From the cell containing the given text, extract its center point as [X, Y] coordinate. 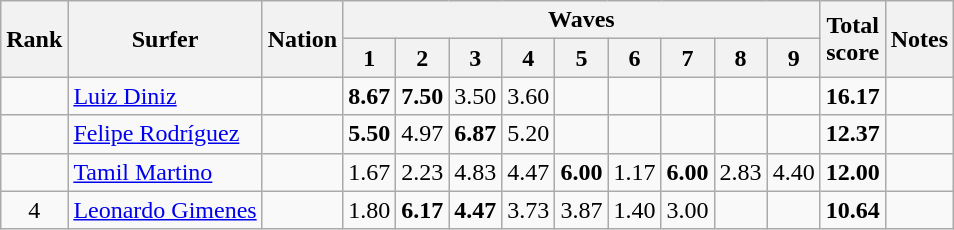
3 [476, 58]
7 [688, 58]
12.37 [852, 134]
Surfer [165, 39]
9 [794, 58]
Felipe Rodríguez [165, 134]
6 [634, 58]
2.23 [422, 172]
8.67 [370, 96]
1.80 [370, 210]
3.60 [528, 96]
Leonardo Gimenes [165, 210]
1.67 [370, 172]
10.64 [852, 210]
5.50 [370, 134]
5.20 [528, 134]
3.73 [528, 210]
Tamil Martino [165, 172]
Nation [302, 39]
6.17 [422, 210]
4.97 [422, 134]
4.83 [476, 172]
7.50 [422, 96]
12.00 [852, 172]
8 [740, 58]
Notes [919, 39]
2 [422, 58]
1.40 [634, 210]
Luiz Diniz [165, 96]
Totalscore [852, 39]
16.17 [852, 96]
Waves [582, 20]
1 [370, 58]
6.87 [476, 134]
1.17 [634, 172]
3.00 [688, 210]
2.83 [740, 172]
5 [582, 58]
3.50 [476, 96]
4.40 [794, 172]
3.87 [582, 210]
Rank [34, 39]
